Output the [x, y] coordinate of the center of the cell containing the given text.  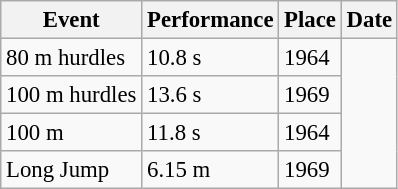
100 m hurdles [72, 95]
Performance [210, 20]
Event [72, 20]
11.8 s [210, 133]
10.8 s [210, 58]
13.6 s [210, 95]
100 m [72, 133]
6.15 m [210, 170]
Place [310, 20]
80 m hurdles [72, 58]
Long Jump [72, 170]
Date [369, 20]
